Search for the cell housing the specified text and yield its (x, y) center coordinate. 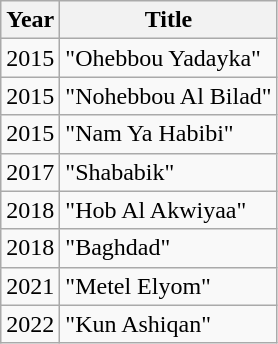
"Ohebbou Yadayka" (168, 58)
Title (168, 20)
"Shababik" (168, 172)
"Nohebbou Al Bilad" (168, 96)
2017 (30, 172)
"Baghdad" (168, 248)
2021 (30, 286)
"Nam Ya Habibi" (168, 134)
2022 (30, 324)
Year (30, 20)
"Hob Al Akwiyaa" (168, 210)
"Metel Elyom" (168, 286)
"Kun Ashiqan" (168, 324)
